Provide the (x, y) coordinate of the cell's center where the given text is located.  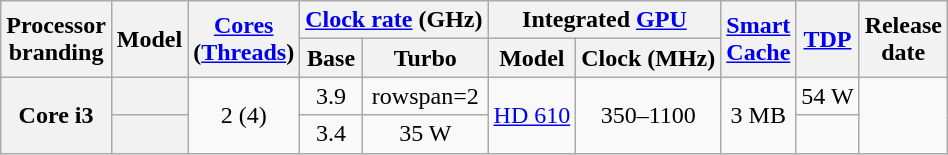
Cores(Threads) (244, 39)
3.4 (332, 134)
54 W (828, 96)
350–1100 (648, 115)
Integrated GPU (604, 20)
Turbo (426, 58)
3 MB (758, 115)
SmartCache (758, 39)
Base (332, 58)
rowspan=2 (426, 96)
Releasedate (903, 39)
Clock rate (GHz) (394, 20)
2 (4) (244, 115)
Processorbranding (56, 39)
HD 610 (532, 115)
TDP (828, 39)
Clock (MHz) (648, 58)
Core i3 (56, 115)
3.9 (332, 96)
35 W (426, 134)
